Determine the (x, y) coordinate at the center of the cell enclosing the given text.  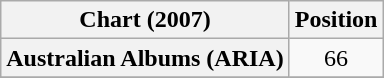
Australian Albums (ARIA) (145, 58)
66 (336, 58)
Chart (2007) (145, 20)
Position (336, 20)
